Find where the given text appears and provide that cell's center as (x, y) coordinate. 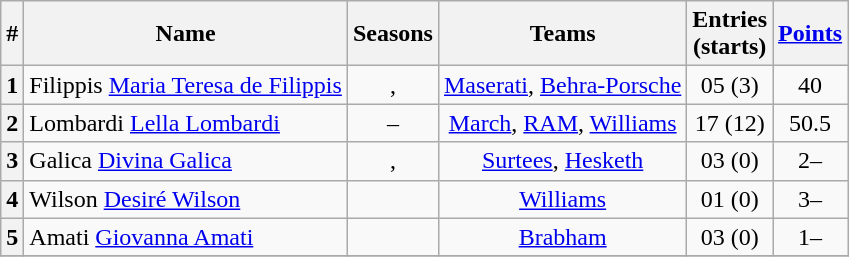
March, RAM, Williams (562, 123)
Name (186, 34)
17 (12) (730, 123)
3– (810, 199)
05 (3) (730, 85)
Points (810, 34)
3 (12, 161)
2– (810, 161)
Maserati, Behra-Porsche (562, 85)
50.5 (810, 123)
# (12, 34)
Seasons (392, 34)
4 (12, 199)
Brabham (562, 237)
40 (810, 85)
2 (12, 123)
Teams (562, 34)
– (392, 123)
Entries(starts) (730, 34)
01 (0) (730, 199)
Filippis Maria Teresa de Filippis (186, 85)
Lombardi Lella Lombardi (186, 123)
1 (12, 85)
Galica Divina Galica (186, 161)
Amati Giovanna Amati (186, 237)
Surtees, Hesketh (562, 161)
1– (810, 237)
Williams (562, 199)
5 (12, 237)
Wilson Desiré Wilson (186, 199)
